Pinpoint the cell where the given text exists, returning its [X, Y] midpoint coordinate. 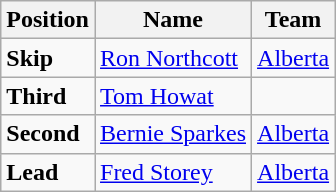
Fred Storey [172, 172]
Third [48, 96]
Second [48, 134]
Lead [48, 172]
Name [172, 20]
Bernie Sparkes [172, 134]
Ron Northcott [172, 58]
Team [294, 20]
Skip [48, 58]
Position [48, 20]
Tom Howat [172, 96]
